Detect which cell encompasses the target text, then output its [X, Y] center coordinate. 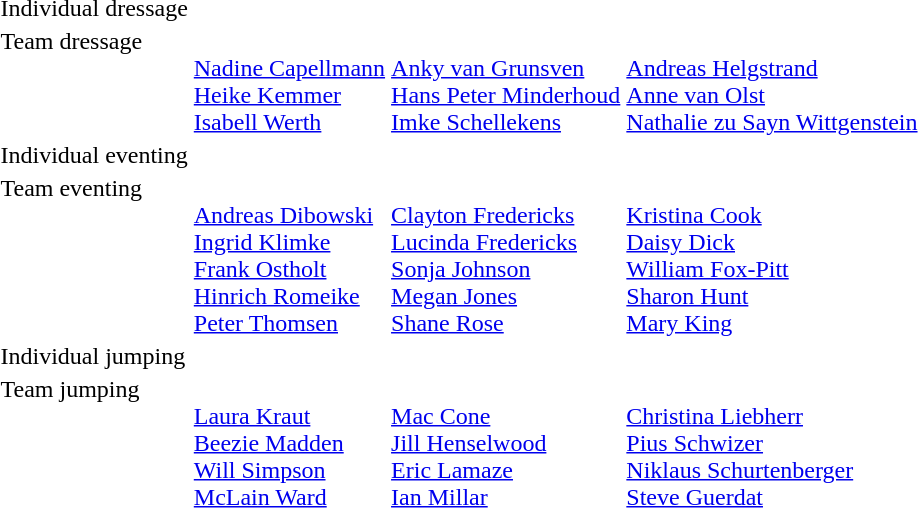
Andreas DibowskiIngrid KlimkeFrank OstholtHinrich RomeikePeter Thomsen [289, 256]
Nadine CapellmannHeike KemmerIsabell Werth [289, 82]
Anky van GrunsvenHans Peter MinderhoudImke Schellekens [506, 82]
Clayton FredericksLucinda FredericksSonja JohnsonMegan JonesShane Rose [506, 256]
